Provide the (x, y) coordinate of the cell's center where the given text is located.  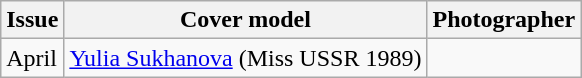
Cover model (246, 20)
Photographer (504, 20)
Yulia Sukhanova (Miss USSR 1989) (246, 58)
April (32, 58)
Issue (32, 20)
